Extract the [x, y] coordinate from the center of the cell holding the provided text.  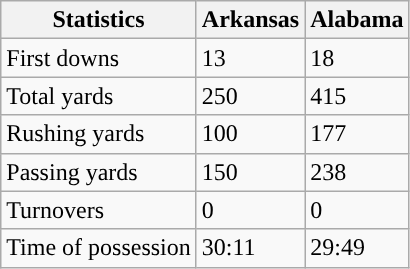
30:11 [250, 248]
Rushing yards [99, 134]
18 [357, 58]
Arkansas [250, 20]
Statistics [99, 20]
13 [250, 58]
150 [250, 172]
Total yards [99, 96]
Turnovers [99, 210]
238 [357, 172]
Passing yards [99, 172]
250 [250, 96]
100 [250, 134]
Time of possession [99, 248]
Alabama [357, 20]
177 [357, 134]
First downs [99, 58]
29:49 [357, 248]
415 [357, 96]
